Return the (x, y) coordinate for the center point of the cell that contains the specified text.  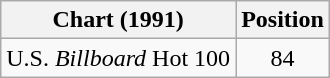
84 (283, 58)
U.S. Billboard Hot 100 (118, 58)
Chart (1991) (118, 20)
Position (283, 20)
